Provide the [x, y] coordinate of the cell's center where the given text is located.  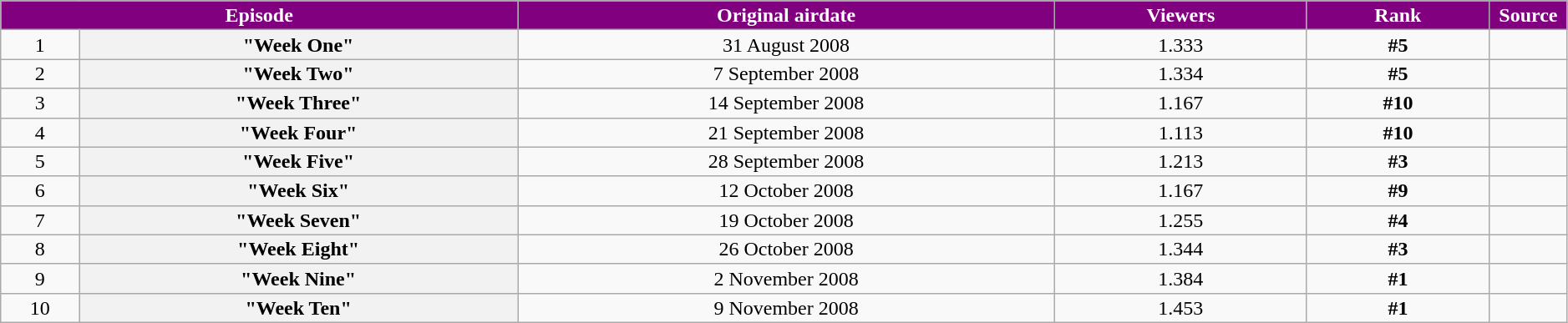
"Week Five" [299, 162]
10 [40, 307]
28 September 2008 [787, 162]
9 November 2008 [787, 307]
1.344 [1180, 249]
26 October 2008 [787, 249]
"Week Ten" [299, 307]
31 August 2008 [787, 45]
"Week Six" [299, 190]
Source [1529, 15]
"Week Four" [299, 132]
1.334 [1180, 73]
14 September 2008 [787, 103]
7 September 2008 [787, 73]
19 October 2008 [787, 220]
1 [40, 45]
21 September 2008 [787, 132]
#4 [1398, 220]
#9 [1398, 190]
8 [40, 249]
1.213 [1180, 162]
"Week Two" [299, 73]
Rank [1398, 15]
"Week Eight" [299, 249]
9 [40, 279]
3 [40, 103]
1.453 [1180, 307]
12 October 2008 [787, 190]
7 [40, 220]
"Week Nine" [299, 279]
Viewers [1180, 15]
2 [40, 73]
1.384 [1180, 279]
"Week Three" [299, 103]
"Week Seven" [299, 220]
"Week One" [299, 45]
Original airdate [787, 15]
2 November 2008 [787, 279]
1.113 [1180, 132]
1.255 [1180, 220]
5 [40, 162]
4 [40, 132]
6 [40, 190]
1.333 [1180, 45]
Episode [259, 15]
